Scan for the cell matching the given text and deliver its (X, Y) coordinate at center. 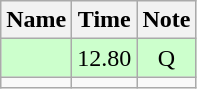
12.80 (104, 58)
Q (166, 58)
Time (104, 20)
Name (36, 20)
Note (166, 20)
